From the cell containing the given text, extract its center point as [x, y] coordinate. 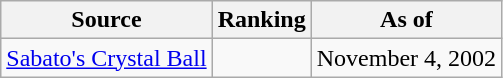
Sabato's Crystal Ball [106, 58]
Source [106, 20]
As of [406, 20]
November 4, 2002 [406, 58]
Ranking [262, 20]
